Identify which cell holds the provided text, then report its (x, y) central coordinate. 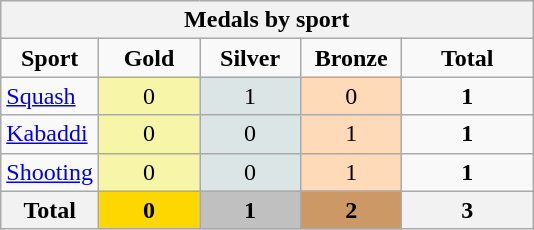
Kabaddi (50, 134)
Bronze (352, 58)
3 (468, 210)
2 (352, 210)
Sport (50, 58)
Squash (50, 96)
Gold (150, 58)
Medals by sport (267, 20)
Silver (250, 58)
Shooting (50, 172)
